Output the [x, y] coordinate of the center of the cell containing the given text.  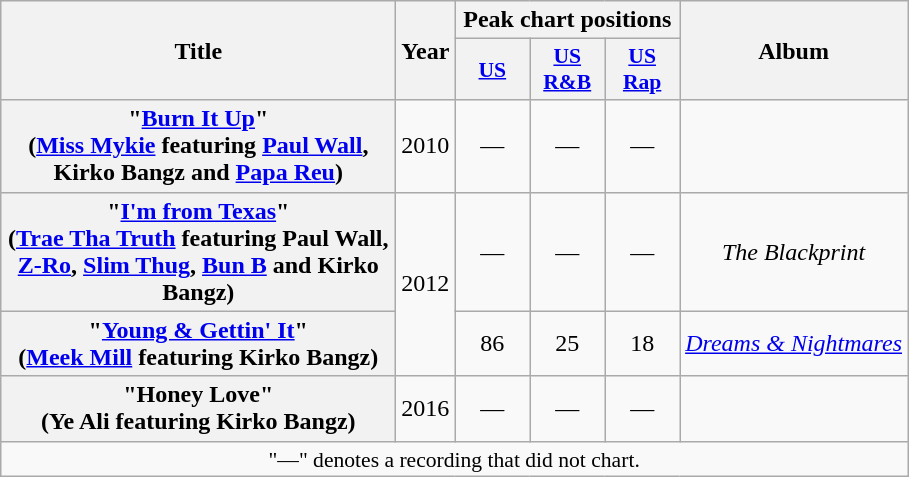
86 [492, 344]
"Honey Love"(Ye Ali featuring Kirko Bangz) [198, 408]
US [492, 70]
18 [642, 344]
2010 [426, 146]
Dreams & Nightmares [794, 344]
Album [794, 50]
The Blackprint [794, 252]
Peak chart positions [568, 20]
"I'm from Texas"(Trae Tha Truth featuring Paul Wall, Z-Ro, Slim Thug, Bun B and Kirko Bangz) [198, 252]
Year [426, 50]
2012 [426, 284]
USR&B [568, 70]
USRap [642, 70]
"—" denotes a recording that did not chart. [454, 459]
"Young & Gettin' It"(Meek Mill featuring Kirko Bangz) [198, 344]
Title [198, 50]
"Burn It Up"(Miss Mykie featuring Paul Wall, Kirko Bangz and Papa Reu) [198, 146]
25 [568, 344]
2016 [426, 408]
